Output the (X, Y) coordinate of the center of the cell containing the given text.  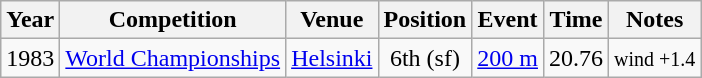
1983 (30, 58)
6th (sf) (425, 58)
Year (30, 20)
20.76 (576, 58)
wind +1.4 (655, 58)
Time (576, 20)
Notes (655, 20)
World Championships (173, 58)
Position (425, 20)
Event (508, 20)
Competition (173, 20)
Helsinki (332, 58)
Venue (332, 20)
200 m (508, 58)
